Detect which cell encompasses the target text, then output its (X, Y) center coordinate. 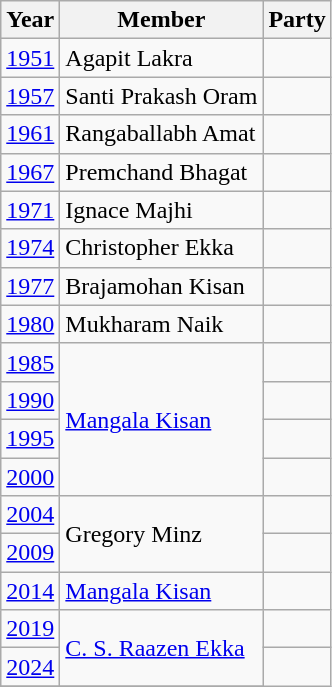
Ignace Majhi (162, 210)
1971 (30, 210)
Premchand Bhagat (162, 172)
2024 (30, 667)
Brajamohan Kisan (162, 286)
2009 (30, 553)
Agapit Lakra (162, 58)
Party (297, 20)
1951 (30, 58)
1957 (30, 96)
2000 (30, 477)
1961 (30, 134)
1974 (30, 248)
1977 (30, 286)
Member (162, 20)
2014 (30, 591)
1967 (30, 172)
1990 (30, 400)
Christopher Ekka (162, 248)
C. S. Raazen Ekka (162, 648)
1995 (30, 438)
Rangaballabh Amat (162, 134)
1980 (30, 324)
Santi Prakash Oram (162, 96)
Mukharam Naik (162, 324)
Gregory Minz (162, 534)
2019 (30, 629)
Year (30, 20)
1985 (30, 362)
2004 (30, 515)
